Search for the cell housing the specified text and yield its [X, Y] center coordinate. 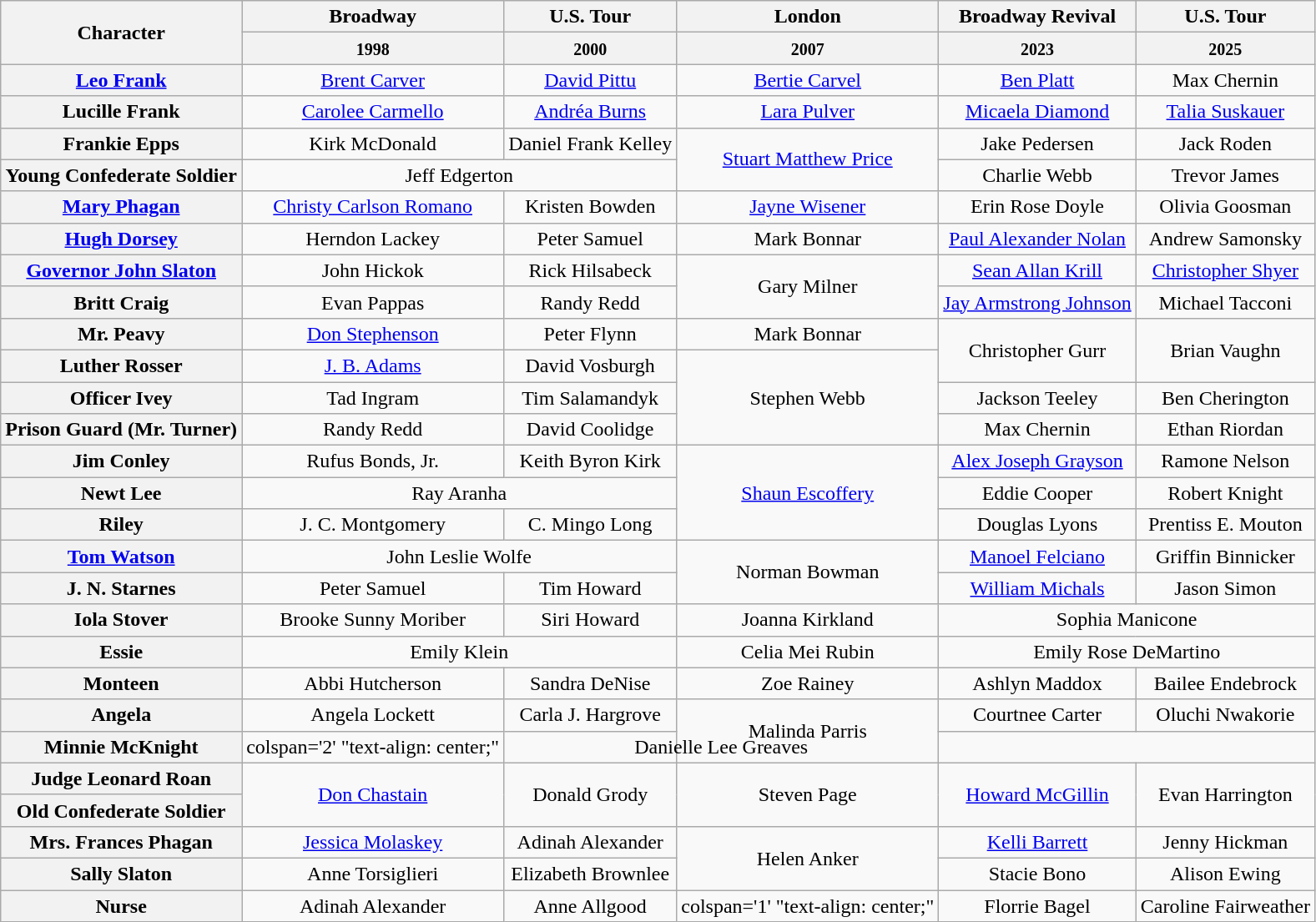
Evan Harrington [1225, 794]
Sophia Manicone [1127, 620]
Brent Carver [373, 80]
Frankie Epps [122, 144]
Brian Vaughn [1225, 350]
John Hickok [373, 270]
Lucille Frank [122, 112]
Jayne Wisener [808, 207]
Keith Byron Kirk [591, 461]
Andréa Burns [591, 112]
Griffin Binnicker [1225, 557]
Jake Pedersen [1037, 144]
Stacie Bono [1037, 874]
Shaun Escoffery [808, 493]
Sean Allan Krill [1037, 270]
2000 [591, 48]
Bertie Carvel [808, 80]
J. C. Montgomery [373, 525]
Governor John Slaton [122, 270]
Norman Bowman [808, 572]
Rufus Bonds, Jr. [373, 461]
Britt Craig [122, 302]
David Pittu [591, 80]
Kirk McDonald [373, 144]
Hugh Dorsey [122, 239]
Emily Klein [459, 652]
Jackson Teeley [1037, 398]
Tim Howard [591, 588]
2023 [1037, 48]
Jim Conley [122, 461]
Talia Suskauer [1225, 112]
Iola Stover [122, 620]
Alex Joseph Grayson [1037, 461]
Luther Rosser [122, 365]
Monteen [122, 683]
Anne Torsiglieri [373, 874]
John Leslie Wolfe [459, 557]
Christy Carlson Romano [373, 207]
Emily Rose DeMartino [1127, 652]
Sandra DeNise [591, 683]
Tad Ingram [373, 398]
Leo Frank [122, 80]
Jeff Edgerton [459, 175]
Mr. Peavy [122, 334]
Brooke Sunny Moriber [373, 620]
Douglas Lyons [1037, 525]
Riley [122, 525]
Andrew Samonsky [1225, 239]
Essie [122, 652]
Steven Page [808, 794]
2025 [1225, 48]
Old Confederate Soldier [122, 810]
Lara Pulver [808, 112]
Danielle Lee Greaves [721, 747]
Evan Pappas [373, 302]
Siri Howard [591, 620]
colspan='2' "text-align: center;" [373, 747]
Rick Hilsabeck [591, 270]
Officer Ivey [122, 398]
Christopher Gurr [1037, 350]
Florrie Bagel [1037, 905]
Peter Flynn [591, 334]
Trevor James [1225, 175]
Charlie Webb [1037, 175]
Young Confederate Soldier [122, 175]
Celia Mei Rubin [808, 652]
Judge Leonard Roan [122, 778]
Tim Salamandyk [591, 398]
Jessica Molaskey [373, 842]
Daniel Frank Kelley [591, 144]
Nurse [122, 905]
Malinda Parris [808, 731]
Micaela Diamond [1037, 112]
Ethan Riordan [1225, 430]
Jack Roden [1225, 144]
Anne Allgood [591, 905]
Abbi Hutcherson [373, 683]
Christopher Shyer [1225, 270]
Prison Guard (Mr. Turner) [122, 430]
Alison Ewing [1225, 874]
Ben Platt [1037, 80]
Herndon Lackey [373, 239]
2007 [808, 48]
Ramone Nelson [1225, 461]
Stephen Webb [808, 397]
J. B. Adams [373, 365]
Helen Anker [808, 858]
Oluchi Nwakorie [1225, 715]
London [808, 17]
Gary Milner [808, 286]
Jason Simon [1225, 588]
Paul Alexander Nolan [1037, 239]
Ray Aranha [459, 493]
Erin Rose Doyle [1037, 207]
Don Stephenson [373, 334]
colspan='1' "text-align: center;" [808, 905]
Caroline Fairweather [1225, 905]
Olivia Goosman [1225, 207]
Robert Knight [1225, 493]
Bailee Endebrock [1225, 683]
Donald Grody [591, 794]
William Michals [1037, 588]
Mrs. Frances Phagan [122, 842]
Stuart Matthew Price [808, 159]
Don Chastain [373, 794]
Courtnee Carter [1037, 715]
Newt Lee [122, 493]
J. N. Starnes [122, 588]
1998 [373, 48]
Elizabeth Brownlee [591, 874]
Michael Tacconi [1225, 302]
Tom Watson [122, 557]
Broadway Revival [1037, 17]
Broadway [373, 17]
David Coolidge [591, 430]
Howard McGillin [1037, 794]
Jenny Hickman [1225, 842]
Minnie McKnight [122, 747]
Ashlyn Maddox [1037, 683]
Kelli Barrett [1037, 842]
Mary Phagan [122, 207]
Zoe Rainey [808, 683]
Angela [122, 715]
Ben Cherington [1225, 398]
Manoel Felciano [1037, 557]
Carla J. Hargrove [591, 715]
Joanna Kirkland [808, 620]
C. Mingo Long [591, 525]
Character [122, 33]
David Vosburgh [591, 365]
Prentiss E. Mouton [1225, 525]
Carolee Carmello [373, 112]
Kristen Bowden [591, 207]
Angela Lockett [373, 715]
Jay Armstrong Johnson [1037, 302]
Sally Slaton [122, 874]
Eddie Cooper [1037, 493]
